Locate the cell with the specified text and output its (x, y) center coordinate. 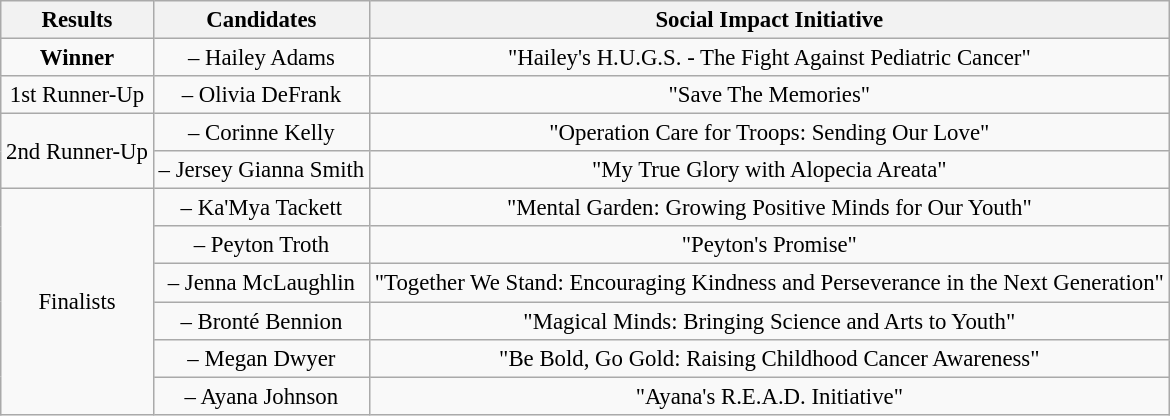
– Olivia DeFrank (261, 95)
1st Runner-Up (78, 95)
Winner (78, 58)
"Save The Memories" (769, 95)
"Peyton's Promise" (769, 245)
"Ayana's R.E.A.D. Initiative" (769, 396)
"Hailey's H.U.G.S. - The Fight Against Pediatric Cancer" (769, 58)
– Ayana Johnson (261, 396)
– Peyton Troth (261, 245)
Candidates (261, 20)
"Operation Care for Troops: Sending Our Love" (769, 133)
"My True Glory with Alopecia Areata" (769, 170)
Results (78, 20)
Social Impact Initiative (769, 20)
– Megan Dwyer (261, 358)
2nd Runner-Up (78, 152)
– Corinne Kelly (261, 133)
– Jersey Gianna Smith (261, 170)
– Jenna McLaughlin (261, 283)
– Hailey Adams (261, 58)
– Bronté Bennion (261, 321)
"Magical Minds: Bringing Science and Arts to Youth" (769, 321)
– Ka'Mya Tackett (261, 208)
"Together We Stand: Encouraging Kindness and Perseverance in the Next Generation" (769, 283)
"Mental Garden: Growing Positive Minds for Our Youth" (769, 208)
"Be Bold, Go Gold: Raising Childhood Cancer Awareness" (769, 358)
Finalists (78, 302)
